Identify which cell holds the provided text, then report its [X, Y] central coordinate. 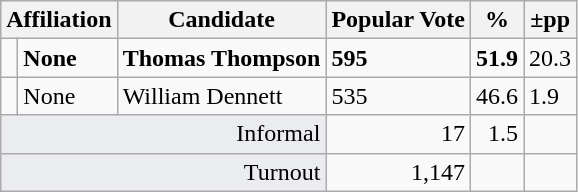
1.5 [498, 134]
% [498, 20]
Candidate [222, 20]
20.3 [550, 58]
William Dennett [222, 96]
46.6 [498, 96]
Turnout [164, 172]
Affiliation [59, 20]
1,147 [398, 172]
51.9 [498, 58]
1.9 [550, 96]
17 [398, 134]
Popular Vote [398, 20]
Thomas Thompson [222, 58]
595 [398, 58]
535 [398, 96]
±pp [550, 20]
Informal [164, 134]
